Return the (x, y) coordinate for the center point of the cell that contains the specified text.  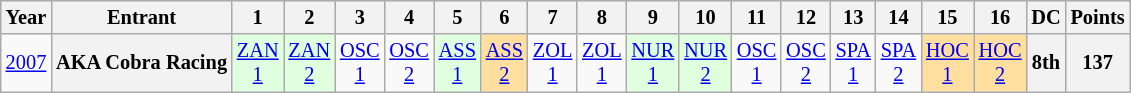
SPA2 (898, 63)
6 (504, 17)
4 (408, 17)
5 (458, 17)
15 (948, 17)
11 (756, 17)
Year (26, 17)
NUR2 (706, 63)
3 (360, 17)
2007 (26, 63)
137 (1098, 63)
12 (806, 17)
Points (1098, 17)
ZAN1 (258, 63)
14 (898, 17)
SPA1 (854, 63)
2 (310, 17)
ZAN2 (310, 63)
HOC2 (1000, 63)
Entrant (142, 17)
NUR1 (654, 63)
1 (258, 17)
7 (552, 17)
13 (854, 17)
AKA Cobra Racing (142, 63)
ASS2 (504, 63)
8th (1046, 63)
ASS1 (458, 63)
16 (1000, 17)
8 (602, 17)
10 (706, 17)
DC (1046, 17)
9 (654, 17)
HOC1 (948, 63)
